Determine the [X, Y] coordinate at the center of the cell enclosing the given text.  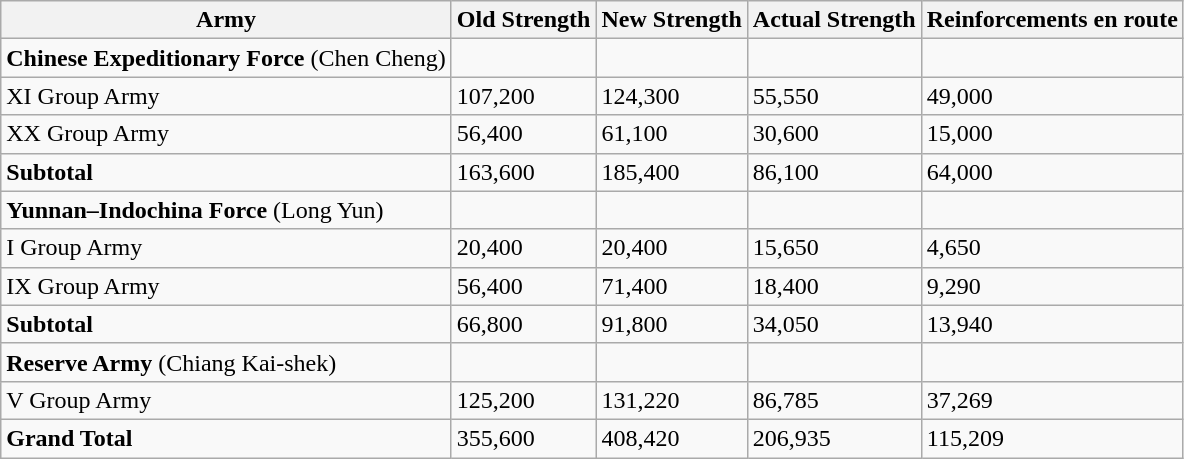
Reinforcements en route [1052, 20]
37,269 [1052, 400]
30,600 [834, 134]
34,050 [834, 324]
New Strength [672, 20]
9,290 [1052, 286]
Grand Total [226, 438]
66,800 [524, 324]
49,000 [1052, 96]
124,300 [672, 96]
XI Group Army [226, 96]
Chinese Expeditionary Force (Chen Cheng) [226, 58]
131,220 [672, 400]
Old Strength [524, 20]
Yunnan–Indochina Force (Long Yun) [226, 210]
XX Group Army [226, 134]
355,600 [524, 438]
15,650 [834, 248]
86,785 [834, 400]
91,800 [672, 324]
86,100 [834, 172]
55,550 [834, 96]
115,209 [1052, 438]
18,400 [834, 286]
163,600 [524, 172]
I Group Army [226, 248]
206,935 [834, 438]
408,420 [672, 438]
185,400 [672, 172]
Actual Strength [834, 20]
Reserve Army (Chiang Kai-shek) [226, 362]
125,200 [524, 400]
71,400 [672, 286]
64,000 [1052, 172]
IX Group Army [226, 286]
4,650 [1052, 248]
61,100 [672, 134]
107,200 [524, 96]
15,000 [1052, 134]
13,940 [1052, 324]
V Group Army [226, 400]
Army [226, 20]
